Return [x, y] of the center of cell containing provided text 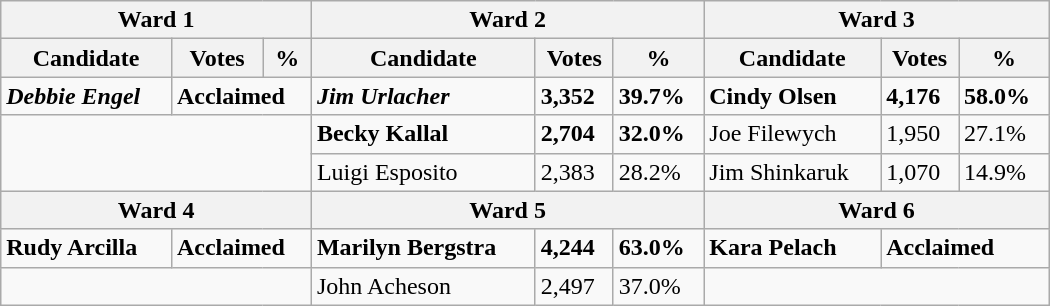
Ward 6 [876, 210]
Kara Pelach [792, 248]
John Acheson [423, 286]
Rudy Arcilla [86, 248]
Joe Filewych [792, 134]
2,383 [574, 172]
14.9% [1004, 172]
3,352 [574, 96]
4,176 [920, 96]
32.0% [658, 134]
Ward 1 [156, 20]
Ward 4 [156, 210]
28.2% [658, 172]
Jim Urlacher [423, 96]
Ward 2 [507, 20]
27.1% [1004, 134]
Jim Shinkaruk [792, 172]
Ward 3 [876, 20]
Becky Kallal [423, 134]
Ward 5 [507, 210]
37.0% [658, 286]
Debbie Engel [86, 96]
Luigi Esposito [423, 172]
Cindy Olsen [792, 96]
39.7% [658, 96]
2,704 [574, 134]
2,497 [574, 286]
Marilyn Bergstra [423, 248]
4,244 [574, 248]
1,950 [920, 134]
1,070 [920, 172]
58.0% [1004, 96]
63.0% [658, 248]
